Detect which cell encompasses the target text, then output its (x, y) center coordinate. 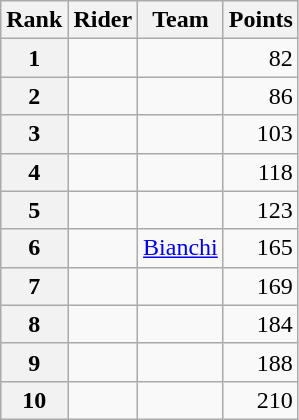
2 (34, 96)
8 (34, 324)
123 (260, 210)
Rank (34, 20)
10 (34, 400)
Team (181, 20)
86 (260, 96)
Rider (103, 20)
165 (260, 248)
3 (34, 134)
1 (34, 58)
5 (34, 210)
188 (260, 362)
103 (260, 134)
184 (260, 324)
82 (260, 58)
Bianchi (181, 248)
6 (34, 248)
210 (260, 400)
9 (34, 362)
4 (34, 172)
7 (34, 286)
118 (260, 172)
169 (260, 286)
Points (260, 20)
